Identify which cell holds the provided text, then report its [X, Y] central coordinate. 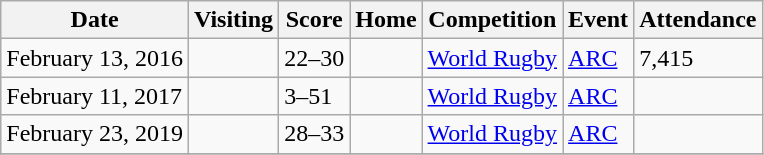
Competition [492, 20]
February 11, 2017 [95, 96]
7,415 [698, 58]
Date [95, 20]
February 13, 2016 [95, 58]
Attendance [698, 20]
Home [386, 20]
3–51 [314, 96]
Score [314, 20]
28–33 [314, 134]
Visiting [233, 20]
22–30 [314, 58]
February 23, 2019 [95, 134]
Event [598, 20]
